Detect which cell encompasses the target text, then output its (x, y) center coordinate. 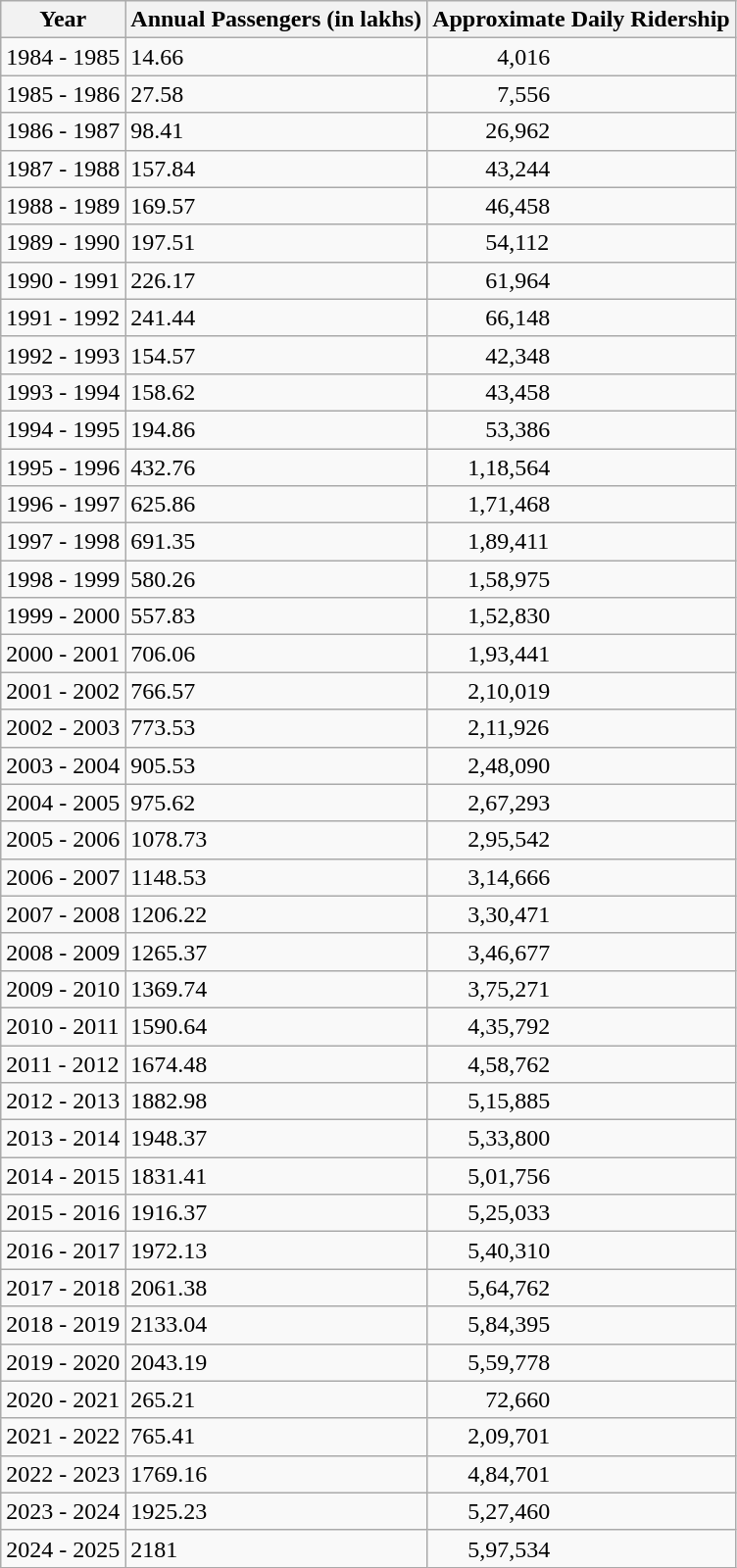
241.44 (276, 318)
2023 - 2024 (63, 1511)
2014 - 2015 (63, 1176)
905.53 (276, 765)
5,33,800 (582, 1139)
66,148 (582, 318)
5,64,762 (582, 1288)
691.35 (276, 542)
14.66 (276, 57)
158.62 (276, 392)
625.86 (276, 505)
42,348 (582, 355)
1972.13 (276, 1250)
43,244 (582, 169)
2009 - 2010 (63, 989)
5,97,534 (582, 1548)
2,11,926 (582, 728)
2011 - 2012 (63, 1063)
1,93,441 (582, 654)
1987 - 1988 (63, 169)
27.58 (276, 94)
1991 - 1992 (63, 318)
3,30,471 (582, 914)
5,15,885 (582, 1102)
2022 - 2023 (63, 1474)
197.51 (276, 243)
1999 - 2000 (63, 616)
4,58,762 (582, 1063)
975.62 (276, 803)
557.83 (276, 616)
1769.16 (276, 1474)
1996 - 1997 (63, 505)
2,09,701 (582, 1437)
1078.73 (276, 840)
1,71,468 (582, 505)
2018 - 2019 (63, 1325)
154.57 (276, 355)
2001 - 2002 (63, 691)
Year (63, 20)
1985 - 1986 (63, 94)
1998 - 1999 (63, 579)
2,67,293 (582, 803)
2133.04 (276, 1325)
2006 - 2007 (63, 877)
1,58,975 (582, 579)
2020 - 2021 (63, 1399)
1674.48 (276, 1063)
1997 - 1998 (63, 542)
2024 - 2025 (63, 1548)
72,660 (582, 1399)
2008 - 2009 (63, 952)
1989 - 1990 (63, 243)
1369.74 (276, 989)
7,556 (582, 94)
3,14,666 (582, 877)
53,386 (582, 429)
2019 - 2020 (63, 1362)
226.17 (276, 280)
4,84,701 (582, 1474)
773.53 (276, 728)
2021 - 2022 (63, 1437)
98.41 (276, 131)
2015 - 2016 (63, 1213)
5,59,778 (582, 1362)
2013 - 2014 (63, 1139)
5,25,033 (582, 1213)
2043.19 (276, 1362)
1990 - 1991 (63, 280)
766.57 (276, 691)
54,112 (582, 243)
1,89,411 (582, 542)
61,964 (582, 280)
1882.98 (276, 1102)
2,95,542 (582, 840)
2,48,090 (582, 765)
2007 - 2008 (63, 914)
765.41 (276, 1437)
169.57 (276, 206)
1988 - 1989 (63, 206)
1,52,830 (582, 616)
1995 - 1996 (63, 467)
1948.37 (276, 1139)
2000 - 2001 (63, 654)
2061.38 (276, 1288)
Annual Passengers (in lakhs) (276, 20)
2,10,019 (582, 691)
2002 - 2003 (63, 728)
2017 - 2018 (63, 1288)
2005 - 2006 (63, 840)
157.84 (276, 169)
1984 - 1985 (63, 57)
706.06 (276, 654)
1992 - 1993 (63, 355)
1831.41 (276, 1176)
1,18,564 (582, 467)
5,84,395 (582, 1325)
5,40,310 (582, 1250)
2181 (276, 1548)
1265.37 (276, 952)
1925.23 (276, 1511)
1993 - 1994 (63, 392)
Approximate Daily Ridership (582, 20)
1148.53 (276, 877)
2010 - 2011 (63, 1026)
265.21 (276, 1399)
2012 - 2013 (63, 1102)
26,962 (582, 131)
2003 - 2004 (63, 765)
194.86 (276, 429)
1986 - 1987 (63, 131)
432.76 (276, 467)
3,75,271 (582, 989)
46,458 (582, 206)
4,016 (582, 57)
1994 - 1995 (63, 429)
3,46,677 (582, 952)
1206.22 (276, 914)
1590.64 (276, 1026)
5,01,756 (582, 1176)
2016 - 2017 (63, 1250)
1916.37 (276, 1213)
580.26 (276, 579)
2004 - 2005 (63, 803)
43,458 (582, 392)
4,35,792 (582, 1026)
5,27,460 (582, 1511)
